Return (X, Y) of the center of cell containing provided text 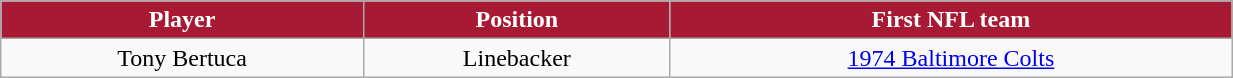
Tony Bertuca (182, 58)
1974 Baltimore Colts (950, 58)
Linebacker (516, 58)
Position (516, 20)
Player (182, 20)
First NFL team (950, 20)
